Scan for the cell matching the given text and deliver its [X, Y] coordinate at center. 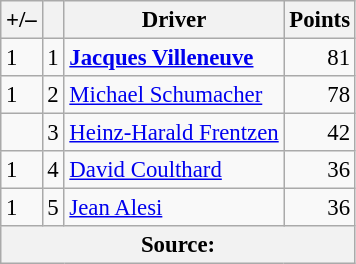
Source: [178, 245]
+/– [22, 20]
Michael Schumacher [174, 95]
5 [53, 208]
Jacques Villeneuve [174, 58]
81 [320, 58]
42 [320, 133]
Driver [174, 20]
Heinz-Harald Frentzen [174, 133]
78 [320, 95]
3 [53, 133]
Points [320, 20]
David Coulthard [174, 170]
Jean Alesi [174, 208]
2 [53, 95]
4 [53, 170]
